Identify which cell holds the provided text, then report its (X, Y) central coordinate. 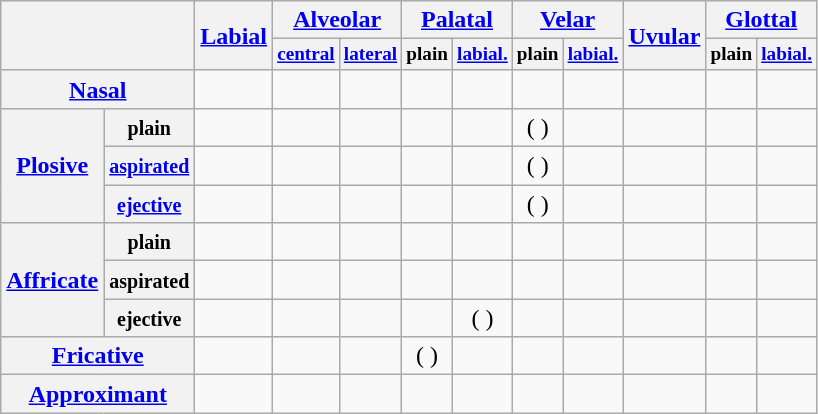
Nasal (98, 89)
Velar (568, 20)
Labial (234, 36)
Plosive (52, 166)
Affricate (52, 280)
Glottal (762, 20)
Approximant (98, 394)
Fricative (98, 356)
Alveolar (338, 20)
Uvular (664, 36)
Palatal (458, 20)
central (306, 55)
lateral (370, 55)
